Provide the [x, y] coordinate of the cell's center where the given text is located.  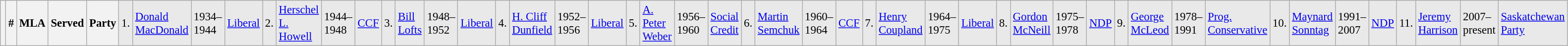
1978–1991 [1188, 23]
10. [1280, 23]
1. [126, 23]
3. [389, 23]
Social Credit [725, 23]
1964–1975 [942, 23]
1960–1964 [819, 23]
7. [869, 23]
1948–1952 [441, 23]
# [11, 23]
Maynard Sonntag [1312, 23]
1934–1944 [208, 23]
MLA [32, 23]
1952–1956 [572, 23]
Served [67, 23]
Gordon McNeill [1032, 23]
9. [1121, 23]
Henry Coupland [901, 23]
1975–1978 [1070, 23]
Party [103, 23]
Herschel L. Howell [299, 23]
1956–1960 [691, 23]
Bill Lofts [410, 23]
1991–2007 [1352, 23]
11. [1406, 23]
A. Peter Weber [657, 23]
2007–present [1479, 23]
Jeremy Harrison [1438, 23]
Saskatchewan Party [1533, 23]
5. [633, 23]
H. Cliff Dunfield [532, 23]
1944–1948 [338, 23]
4. [503, 23]
2. [270, 23]
8. [1004, 23]
Prog. Conservative [1238, 23]
Donald MacDonald [162, 23]
George McLeod [1150, 23]
Martin Semchuk [778, 23]
6. [748, 23]
